Identify which cell holds the provided text, then report its (x, y) central coordinate. 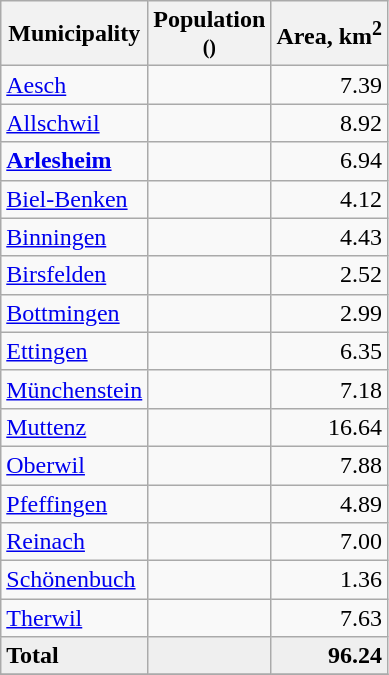
7.00 (330, 542)
Münchenstein (74, 389)
Schönenbuch (74, 580)
Arlesheim (74, 161)
96.24 (330, 656)
Binningen (74, 237)
Oberwil (74, 465)
6.94 (330, 161)
4.89 (330, 503)
16.64 (330, 427)
Population() (210, 34)
7.63 (330, 618)
Pfeffingen (74, 503)
2.99 (330, 313)
4.43 (330, 237)
7.88 (330, 465)
6.35 (330, 351)
Aesch (74, 85)
Therwil (74, 618)
Municipality (74, 34)
Allschwil (74, 123)
4.12 (330, 199)
Bottmingen (74, 313)
Reinach (74, 542)
Total (74, 656)
2.52 (330, 275)
1.36 (330, 580)
8.92 (330, 123)
7.39 (330, 85)
Biel-Benken (74, 199)
7.18 (330, 389)
Muttenz (74, 427)
Birsfelden (74, 275)
Ettingen (74, 351)
Area, km2 (330, 34)
